Scan for the cell matching the given text and deliver its [x, y] coordinate at center. 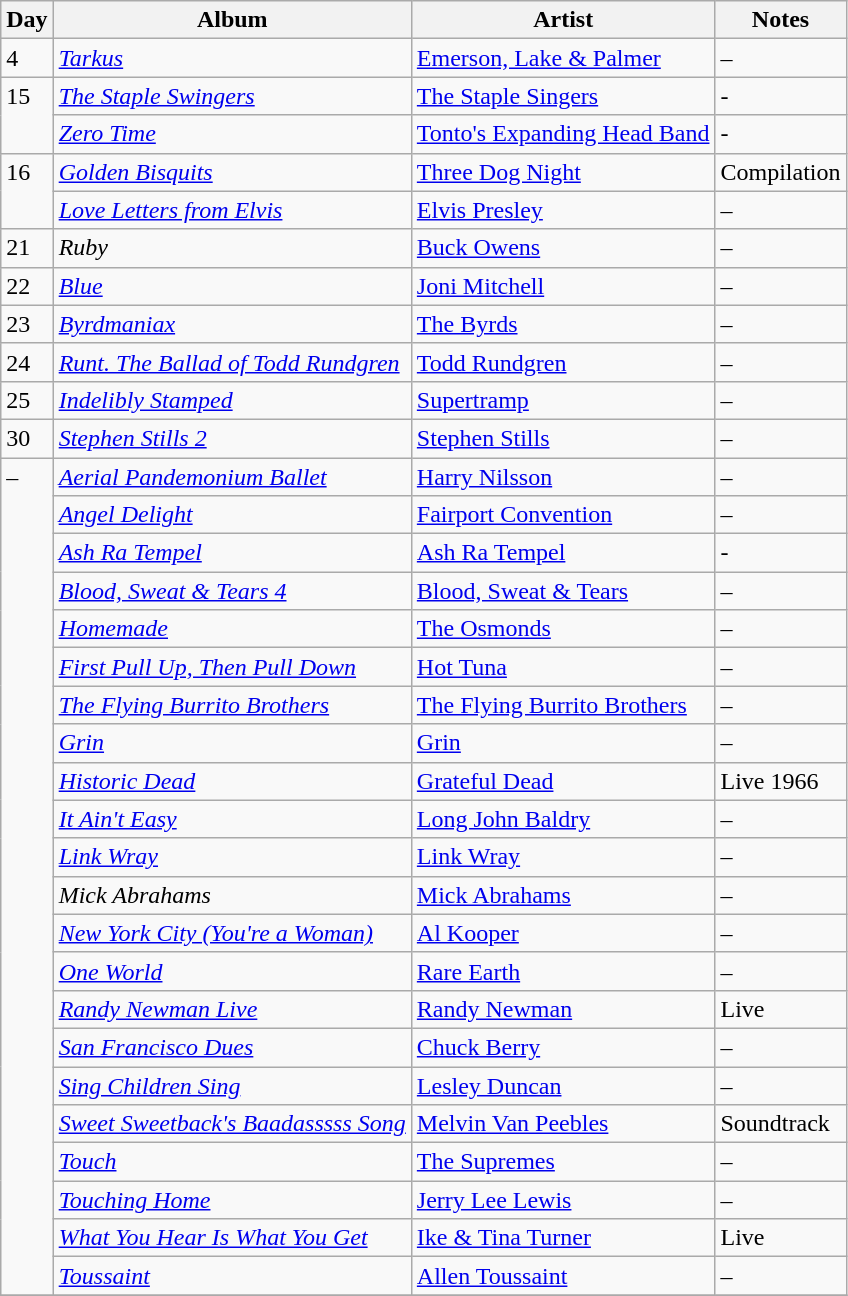
15 [27, 115]
Sweet Sweetback's Baadasssss Song [232, 1124]
Artist [563, 20]
Live 1966 [780, 781]
Blue [232, 286]
Emerson, Lake & Palmer [563, 58]
Randy Newman [563, 1009]
Grateful Dead [563, 781]
Blood, Sweat & Tears 4 [232, 591]
It Ain't Easy [232, 819]
Angel Delight [232, 515]
What You Hear Is What You Get [232, 1238]
Zero Time [232, 134]
Todd Rundgren [563, 362]
Rare Earth [563, 971]
Homemade [232, 629]
16 [27, 191]
25 [27, 400]
Byrdmaniax [232, 324]
One World [232, 971]
Fairport Convention [563, 515]
The Osmonds [563, 629]
Compilation [780, 172]
San Francisco Dues [232, 1047]
Joni Mitchell [563, 286]
Tonto's Expanding Head Band [563, 134]
Lesley Duncan [563, 1085]
Touch [232, 1162]
Notes [780, 20]
Blood, Sweat & Tears [563, 591]
Soundtrack [780, 1124]
Three Dog Night [563, 172]
Long John Baldry [563, 819]
Jerry Lee Lewis [563, 1200]
The Byrds [563, 324]
Harry Nilsson [563, 477]
Ike & Tina Turner [563, 1238]
Buck Owens [563, 248]
Album [232, 20]
23 [27, 324]
Day [27, 20]
The Supremes [563, 1162]
24 [27, 362]
30 [27, 438]
Al Kooper [563, 933]
21 [27, 248]
Allen Toussaint [563, 1276]
Runt. The Ballad of Todd Rundgren [232, 362]
Touching Home [232, 1200]
Historic Dead [232, 781]
Golden Bisquits [232, 172]
Stephen Stills 2 [232, 438]
The Staple Swingers [232, 96]
Toussaint [232, 1276]
Sing Children Sing [232, 1085]
Randy Newman Live [232, 1009]
Elvis Presley [563, 210]
Stephen Stills [563, 438]
22 [27, 286]
4 [27, 58]
Indelibly Stamped [232, 400]
Tarkus [232, 58]
New York City (You're a Woman) [232, 933]
The Staple Singers [563, 96]
Melvin Van Peebles [563, 1124]
Chuck Berry [563, 1047]
Hot Tuna [563, 667]
First Pull Up, Then Pull Down [232, 667]
Aerial Pandemonium Ballet [232, 477]
Ruby [232, 248]
Supertramp [563, 400]
Love Letters from Elvis [232, 210]
